Scan for the cell matching the given text and deliver its (x, y) coordinate at center. 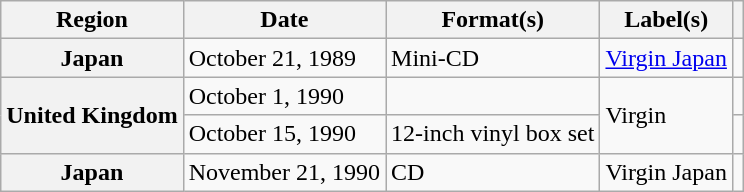
Label(s) (666, 20)
Mini-CD (493, 58)
October 21, 1989 (284, 58)
November 21, 1990 (284, 172)
Format(s) (493, 20)
October 15, 1990 (284, 134)
Region (92, 20)
United Kingdom (92, 115)
CD (493, 172)
12-inch vinyl box set (493, 134)
October 1, 1990 (284, 96)
Virgin (666, 115)
Date (284, 20)
